Find where the given text appears and provide that cell's center as (x, y) coordinate. 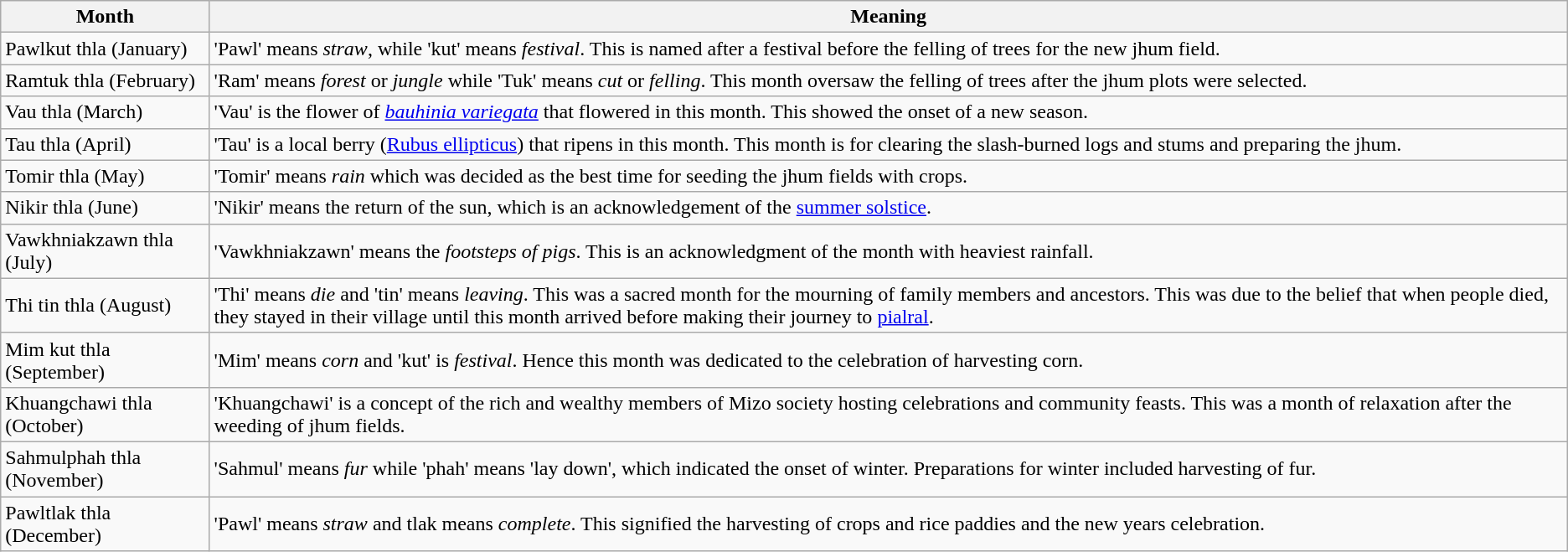
Mim kut thla (September) (106, 360)
Pawltlak thla (December) (106, 523)
Thi tin thla (August) (106, 305)
'Tomir' means rain which was decided as the best time for seeding the jhum fields with crops. (888, 176)
Pawlkut thla (January) (106, 49)
Month (106, 17)
Nikir thla (June) (106, 208)
'Ram' means forest or jungle while 'Tuk' means cut or felling. This month oversaw the felling of trees after the jhum plots were selected. (888, 80)
'Sahmul' means fur while 'phah' means 'lay down', which indicated the onset of winter. Preparations for winter included harvesting of fur. (888, 469)
Tau thla (April) (106, 144)
Khuangchawi thla (October) (106, 414)
'Pawl' means straw, while 'kut' means festival. This is named after a festival before the felling of trees for the new jhum field. (888, 49)
'Vau' is the flower of bauhinia variegata that flowered in this month. This showed the onset of a new season. (888, 112)
'Nikir' means the return of the sun, which is an acknowledgement of the summer solstice. (888, 208)
Vau thla (March) (106, 112)
Vawkhniakzawn thla (July) (106, 251)
'Vawkhniakzawn' means the footsteps of pigs. This is an acknowledgment of the month with heaviest rainfall. (888, 251)
Sahmulphah thla (November) (106, 469)
'Mim' means corn and 'kut' is festival. Hence this month was dedicated to the celebration of harvesting corn. (888, 360)
Meaning (888, 17)
'Pawl' means straw and tlak means complete. This signified the harvesting of crops and rice paddies and the new years celebration. (888, 523)
Ramtuk thla (February) (106, 80)
Tomir thla (May) (106, 176)
